For the text-containing cell, return its midpoint in (x, y) coordinate format. 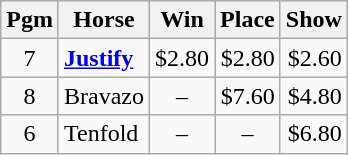
7 (30, 58)
Pgm (30, 20)
Show (314, 20)
$7.60 (248, 96)
Horse (104, 20)
8 (30, 96)
Tenfold (104, 134)
Place (248, 20)
$6.80 (314, 134)
$4.80 (314, 96)
Win (182, 20)
$2.60 (314, 58)
Bravazo (104, 96)
6 (30, 134)
Justify (104, 58)
